Find where the given text appears and provide that cell's center as [x, y] coordinate. 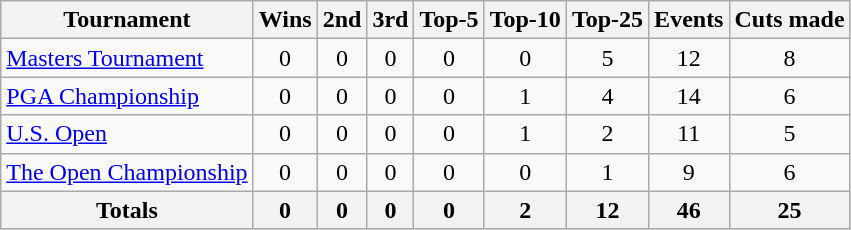
Top-5 [449, 20]
Tournament [127, 20]
8 [790, 58]
11 [689, 134]
25 [790, 210]
Top-10 [525, 20]
3rd [390, 20]
Masters Tournament [127, 58]
Cuts made [790, 20]
9 [689, 172]
Events [689, 20]
2nd [342, 20]
The Open Championship [127, 172]
Totals [127, 210]
Wins [285, 20]
PGA Championship [127, 96]
Top-25 [607, 20]
46 [689, 210]
U.S. Open [127, 134]
14 [689, 96]
4 [607, 96]
